Return [x, y] of the center of cell containing provided text 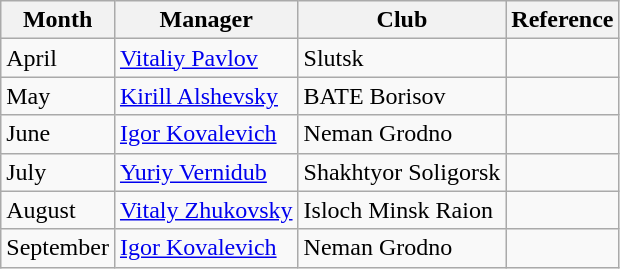
August [58, 210]
Yuriy Vernidub [206, 172]
Slutsk [402, 58]
September [58, 248]
BATE Borisov [402, 96]
Club [402, 20]
Manager [206, 20]
Reference [562, 20]
Isloch Minsk Raion [402, 210]
July [58, 172]
May [58, 96]
April [58, 58]
June [58, 134]
Kirill Alshevsky [206, 96]
Month [58, 20]
Vitaliy Pavlov [206, 58]
Vitaly Zhukovsky [206, 210]
Shakhtyor Soligorsk [402, 172]
